Identify which cell holds the provided text, then report its (x, y) central coordinate. 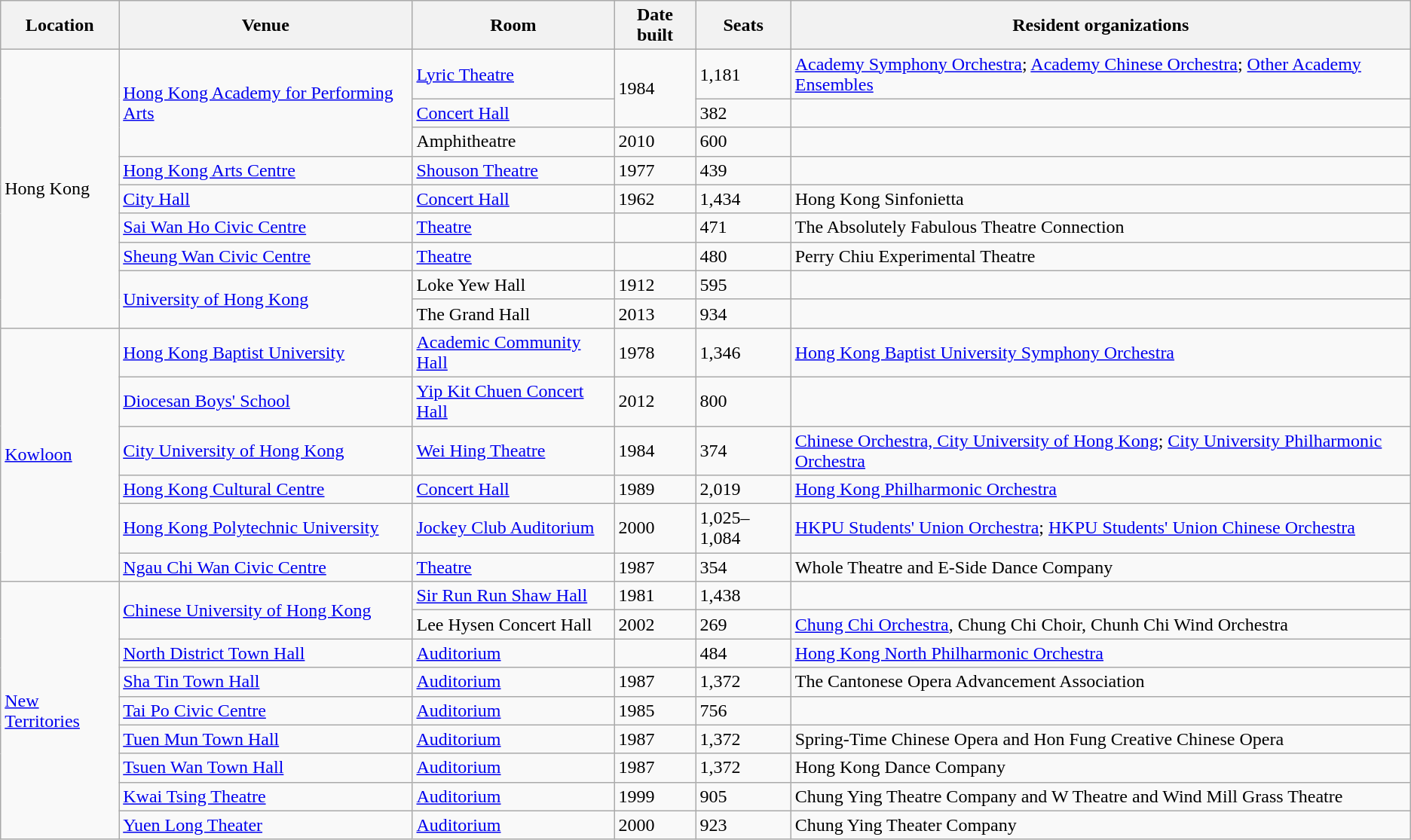
Lee Hysen Concert Hall (513, 625)
City Hall (265, 199)
Chinese University of Hong Kong (265, 610)
Sai Wan Ho Civic Centre (265, 228)
Hong Kong Polytechnic University (265, 529)
Date built (655, 26)
The Absolutely Fabulous Theatre Connection (1100, 228)
2010 (655, 142)
Jockey Club Auditorium (513, 529)
800 (743, 401)
The Cantonese Opera Advancement Association (1100, 682)
Amphitheatre (513, 142)
North District Town Hall (265, 653)
Tai Po Civic Centre (265, 710)
Chung Ying Theatre Company and W Theatre and Wind Mill Grass Theatre (1100, 796)
HKPU Students' Union Orchestra; HKPU Students' Union Chinese Orchestra (1100, 529)
484 (743, 653)
2012 (655, 401)
1,346 (743, 353)
Hong Kong Cultural Centre (265, 490)
Wei Hing Theatre (513, 451)
1985 (655, 710)
Resident organizations (1100, 26)
Tuen Mun Town Hall (265, 739)
1981 (655, 596)
The Grand Hall (513, 313)
Hong Kong Arts Centre (265, 170)
Room (513, 26)
University of Hong Kong (265, 299)
1,438 (743, 596)
1,025–1,084 (743, 529)
Chung Ying Theater Company (1100, 825)
Hong Kong Academy for Performing Arts (265, 102)
Venue (265, 26)
Kowloon (60, 454)
2013 (655, 313)
Hong Kong Baptist University Symphony Orchestra (1100, 353)
1977 (655, 170)
471 (743, 228)
Academic Community Hall (513, 353)
Yuen Long Theater (265, 825)
Chinese Orchestra, City University of Hong Kong; City University Philharmonic Orchestra (1100, 451)
595 (743, 285)
Hong Kong Philharmonic Orchestra (1100, 490)
Sha Tin Town Hall (265, 682)
Seats (743, 26)
Hong Kong Baptist University (265, 353)
New Territories (60, 711)
City University of Hong Kong (265, 451)
Kwai Tsing Theatre (265, 796)
Academy Symphony Orchestra; Academy Chinese Orchestra; Other Academy Ensembles (1100, 74)
1989 (655, 490)
439 (743, 170)
382 (743, 113)
1,434 (743, 199)
1978 (655, 353)
1999 (655, 796)
Location (60, 26)
354 (743, 567)
Whole Theatre and E-Side Dance Company (1100, 567)
Hong Kong (60, 189)
905 (743, 796)
Hong Kong North Philharmonic Orchestra (1100, 653)
374 (743, 451)
Perry Chiu Experimental Theatre (1100, 256)
Hong Kong Dance Company (1100, 768)
Sir Run Run Shaw Hall (513, 596)
Hong Kong Sinfonietta (1100, 199)
756 (743, 710)
Loke Yew Hall (513, 285)
Yip Kit Chuen Concert Hall (513, 401)
1,181 (743, 74)
Chung Chi Orchestra, Chung Chi Choir, Chunh Chi Wind Orchestra (1100, 625)
2002 (655, 625)
Diocesan Boys' School (265, 401)
Lyric Theatre (513, 74)
Shouson Theatre (513, 170)
923 (743, 825)
269 (743, 625)
2,019 (743, 490)
Spring-Time Chinese Opera and Hon Fung Creative Chinese Opera (1100, 739)
Tsuen Wan Town Hall (265, 768)
1962 (655, 199)
Ngau Chi Wan Civic Centre (265, 567)
480 (743, 256)
Sheung Wan Civic Centre (265, 256)
1912 (655, 285)
934 (743, 313)
600 (743, 142)
